Scan for the cell matching the given text and deliver its [x, y] coordinate at center. 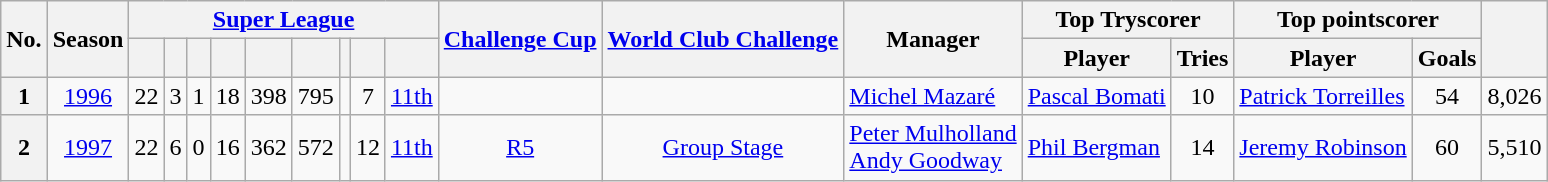
8,026 [1514, 96]
1997 [88, 148]
398 [268, 96]
54 [1447, 96]
Season [88, 39]
362 [268, 148]
14 [1202, 148]
Group Stage [723, 148]
Manager [933, 39]
6 [176, 148]
5,510 [1514, 148]
Top pointscorer [1358, 20]
R5 [520, 148]
Peter Mulholland Andy Goodway [933, 148]
Phil Bergman [1096, 148]
Patrick Torreilles [1323, 96]
2 [24, 148]
Goals [1447, 58]
3 [176, 96]
Tries [1202, 58]
572 [316, 148]
Pascal Bomati [1096, 96]
12 [368, 148]
10 [1202, 96]
Jeremy Robinson [1323, 148]
Michel Mazaré [933, 96]
60 [1447, 148]
Super League [284, 20]
18 [228, 96]
1996 [88, 96]
16 [228, 148]
795 [316, 96]
World Club Challenge [723, 39]
Challenge Cup [520, 39]
0 [198, 148]
7 [368, 96]
Top Tryscorer [1128, 20]
No. [24, 39]
